Pinpoint the cell where the given text exists, returning its (x, y) midpoint coordinate. 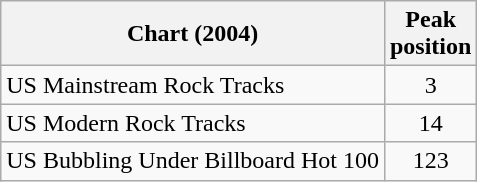
Chart (2004) (193, 34)
14 (430, 123)
US Mainstream Rock Tracks (193, 85)
3 (430, 85)
Peakposition (430, 34)
123 (430, 161)
US Modern Rock Tracks (193, 123)
US Bubbling Under Billboard Hot 100 (193, 161)
